Output the [x, y] coordinate of the center of the cell containing the given text.  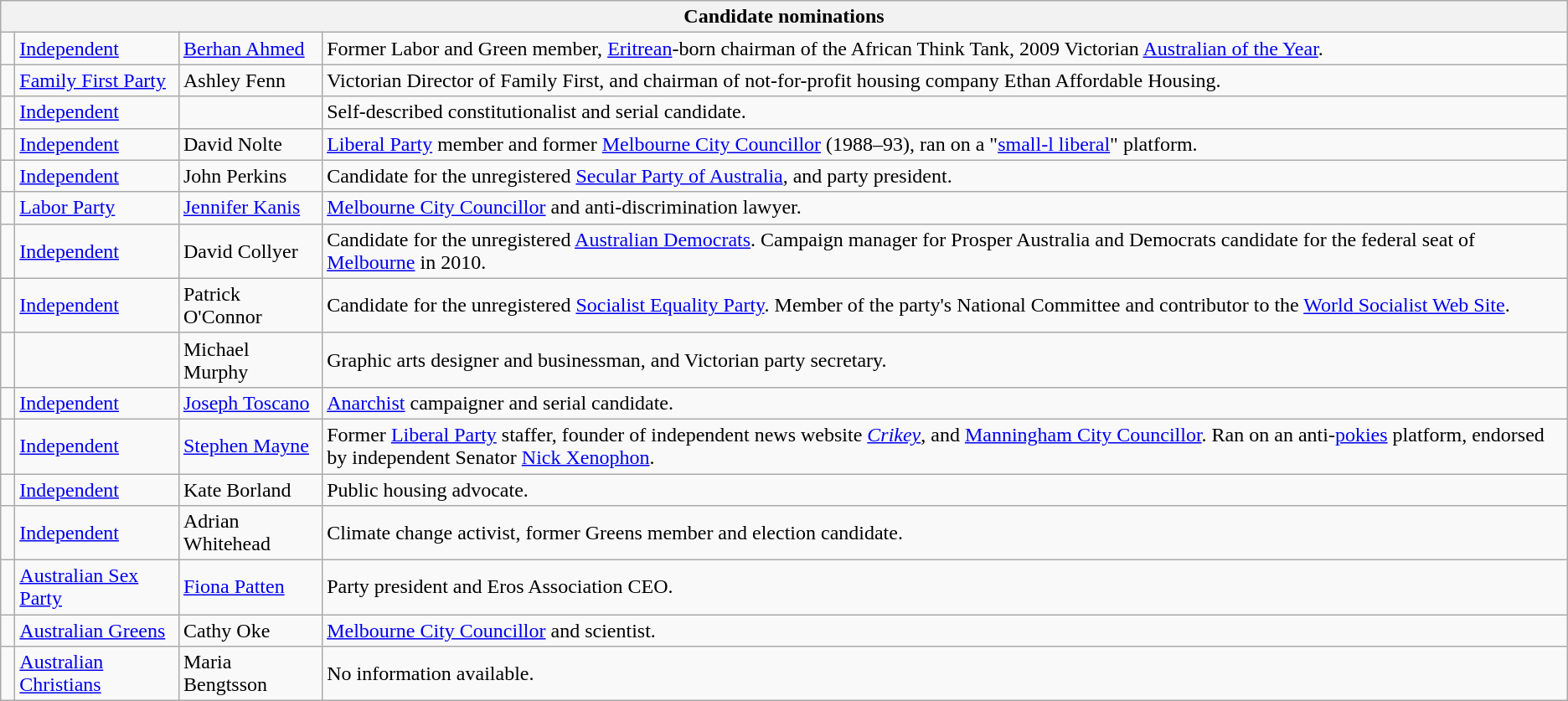
No information available. [945, 673]
Climate change activist, former Greens member and election candidate. [945, 533]
Party president and Eros Association CEO. [945, 588]
David Nolte [250, 144]
Michael Murphy [250, 360]
John Perkins [250, 176]
Australian Greens [97, 631]
Victorian Director of Family First, and chairman of not-for-profit housing company Ethan Affordable Housing. [945, 80]
Kate Borland [250, 490]
Berhan Ahmed [250, 49]
Melbourne City Councillor and scientist. [945, 631]
Cathy Oke [250, 631]
Graphic arts designer and businessman, and Victorian party secretary. [945, 360]
Melbourne City Councillor and anti-discrimination lawyer. [945, 208]
Former Labor and Green member, Eritrean-born chairman of the African Think Tank, 2009 Victorian Australian of the Year. [945, 49]
Patrick O'Connor [250, 305]
Stephen Mayne [250, 446]
Fiona Patten [250, 588]
Ashley Fenn [250, 80]
Candidate nominations [784, 17]
Public housing advocate. [945, 490]
Labor Party [97, 208]
Jennifer Kanis [250, 208]
Family First Party [97, 80]
Adrian Whitehead [250, 533]
Self-described constitutionalist and serial candidate. [945, 112]
Joseph Toscano [250, 403]
Liberal Party member and former Melbourne City Councillor (1988–93), ran on a "small-l liberal" platform. [945, 144]
Candidate for the unregistered Secular Party of Australia, and party president. [945, 176]
Australian Sex Party [97, 588]
Australian Christians [97, 673]
Anarchist campaigner and serial candidate. [945, 403]
Maria Bengtsson [250, 673]
David Collyer [250, 251]
Candidate for the unregistered Socialist Equality Party. Member of the party's National Committee and contributor to the World Socialist Web Site. [945, 305]
